Locate the cell with the specified text and output its (X, Y) center coordinate. 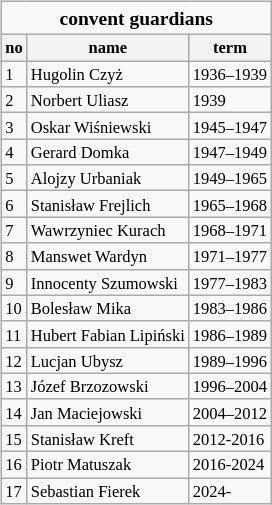
13 (14, 386)
3 (14, 126)
2004–2012 (230, 412)
1986–1989 (230, 334)
Piotr Matuszak (108, 465)
Stanisław Frejlich (108, 204)
Gerard Domka (108, 152)
1989–1996 (230, 360)
term (230, 48)
Norbert Uliasz (108, 100)
Lucjan Ubysz (108, 360)
Stanisław Kreft (108, 438)
1968–1971 (230, 230)
no (14, 48)
5 (14, 178)
15 (14, 438)
2 (14, 100)
6 (14, 204)
9 (14, 282)
1 (14, 74)
Jan Maciejowski (108, 412)
2024- (230, 491)
1936–1939 (230, 74)
8 (14, 256)
Józef Brzozowski (108, 386)
4 (14, 152)
1971–1977 (230, 256)
name (108, 48)
1965–1968 (230, 204)
convent guardians (136, 18)
10 (14, 308)
1983–1986 (230, 308)
1939 (230, 100)
1945–1947 (230, 126)
17 (14, 491)
1977–1983 (230, 282)
Hubert Fabian Lipiński (108, 334)
1947–1949 (230, 152)
Innocenty Szumowski (108, 282)
16 (14, 465)
Oskar Wiśniewski (108, 126)
12 (14, 360)
Hugolin Czyż (108, 74)
7 (14, 230)
Sebastian Fierek (108, 491)
Bolesław Mika (108, 308)
14 (14, 412)
Wawrzyniec Kurach (108, 230)
2012-2016 (230, 438)
Alojzy Urbaniak (108, 178)
2016-2024 (230, 465)
1949–1965 (230, 178)
11 (14, 334)
1996–2004 (230, 386)
Manswet Wardyn (108, 256)
